Scan for the cell matching the given text and deliver its (X, Y) coordinate at center. 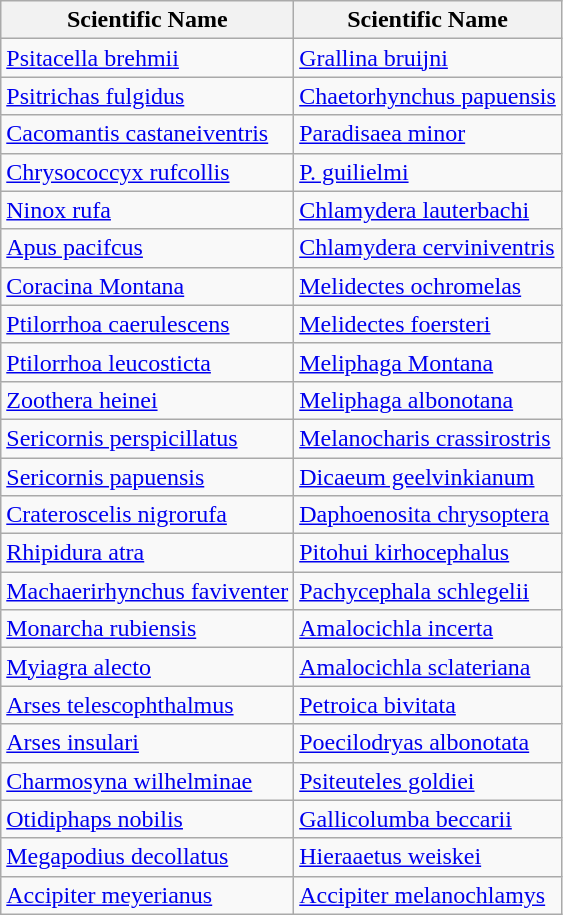
Crateroscelis nigrorufa (148, 515)
Psiteuteles goldiei (428, 781)
Apus pacifcus (148, 248)
Dicaeum geelvinkianum (428, 477)
Ptilorrhoa leucosticta (148, 362)
Melidectes foersteri (428, 324)
Accipiter melanochlamys (428, 895)
Paradisaea minor (428, 134)
Gallicolumba beccarii (428, 819)
Arses insulari (148, 743)
Machaerirhynchus faviventer (148, 591)
Chlamydera cerviniventris (428, 248)
Sericornis papuensis (148, 477)
Arses telescophthalmus (148, 705)
Melidectes ochromelas (428, 286)
Amalocichla incerta (428, 629)
Coracina Montana (148, 286)
Ptilorrhoa caerulescens (148, 324)
Hieraaetus weiskei (428, 857)
Monarcha rubiensis (148, 629)
Sericornis perspicillatus (148, 438)
Myiagra alecto (148, 667)
Charmosyna wilhelminae (148, 781)
Cacomantis castaneiventris (148, 134)
Megapodius decollatus (148, 857)
Chaetorhynchus papuensis (428, 96)
Pachycephala schlegelii (428, 591)
Zoothera heinei (148, 400)
Meliphaga Montana (428, 362)
Accipiter meyerianus (148, 895)
Psitrichas fulgidus (148, 96)
Poecilodryas albonotata (428, 743)
Rhipidura atra (148, 553)
Pitohui kirhocephalus (428, 553)
Petroica bivitata (428, 705)
Chrysococcyx rufcollis (148, 172)
Psitacella brehmii (148, 58)
Ninox rufa (148, 210)
Daphoenosita chrysoptera (428, 515)
Otidiphaps nobilis (148, 819)
Chlamydera lauterbachi (428, 210)
P. guilielmi (428, 172)
Grallina bruijni (428, 58)
Meliphaga albonotana (428, 400)
Melanocharis crassirostris (428, 438)
Amalocichla sclateriana (428, 667)
